Return the [x, y] coordinate for the center point of the cell that contains the specified text.  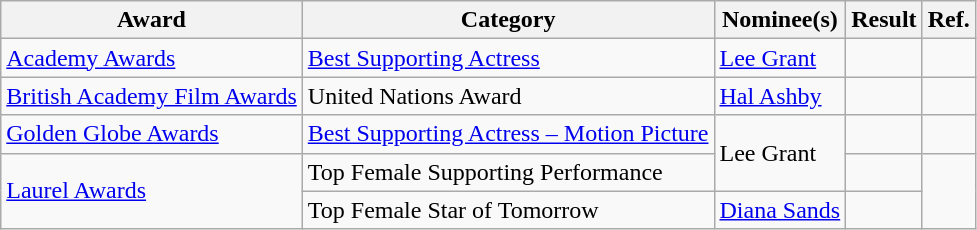
Top Female Supporting Performance [508, 172]
Result [884, 20]
Category [508, 20]
Golden Globe Awards [152, 134]
British Academy Film Awards [152, 96]
Diana Sands [780, 210]
Best Supporting Actress – Motion Picture [508, 134]
Hal Ashby [780, 96]
Award [152, 20]
Top Female Star of Tomorrow [508, 210]
Academy Awards [152, 58]
Best Supporting Actress [508, 58]
United Nations Award [508, 96]
Nominee(s) [780, 20]
Ref. [948, 20]
Laurel Awards [152, 191]
